Determine the [x, y] coordinate at the center of the cell enclosing the given text.  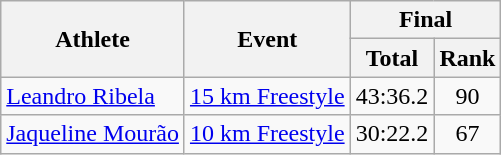
90 [468, 96]
67 [468, 134]
10 km Freestyle [267, 134]
Jaqueline Mourão [93, 134]
Rank [468, 58]
Athlete [93, 39]
Final [426, 20]
43:36.2 [392, 96]
Leandro Ribela [93, 96]
Total [392, 58]
30:22.2 [392, 134]
Event [267, 39]
15 km Freestyle [267, 96]
